Determine the [x, y] coordinate at the center of the cell enclosing the given text.  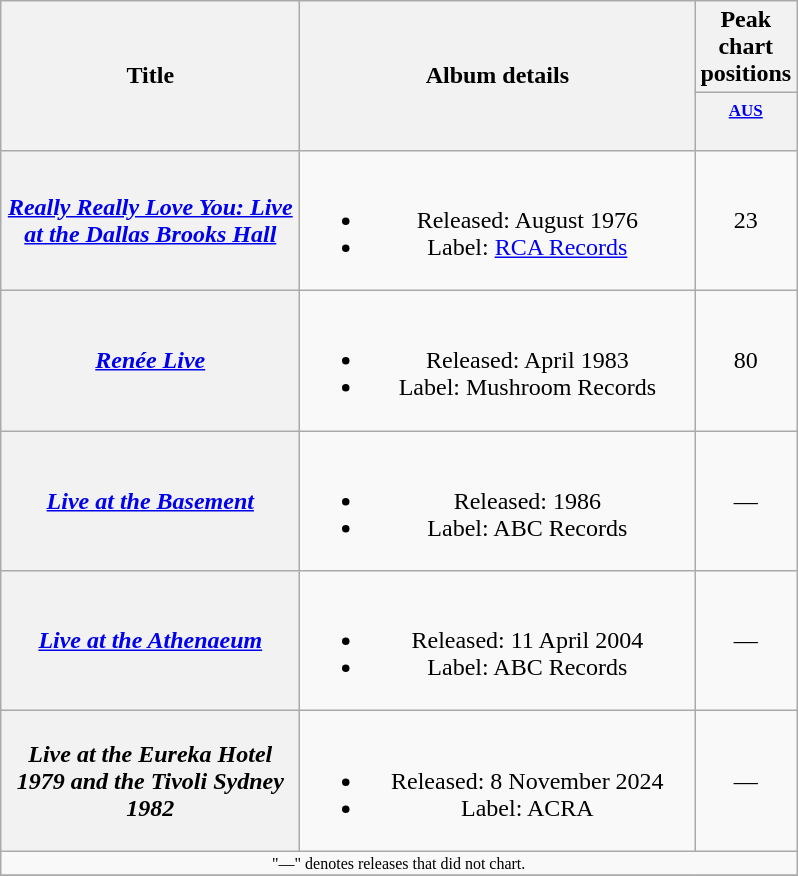
AUS [746, 122]
23 [746, 220]
Live at the Eureka Hotel 1979 and the Tivoli Sydney 1982 [150, 781]
Title [150, 76]
Live at the Athenaeum [150, 641]
80 [746, 361]
Peak chart positions [746, 47]
Released: 11 April 2004Label: ABC Records [498, 641]
Released: August 1976Label: RCA Records [498, 220]
Live at the Basement [150, 501]
Really Really Love You: Live at the Dallas Brooks Hall [150, 220]
Released: 1986Label: ABC Records [498, 501]
Released: 8 November 2024Label: ACRA [498, 781]
Album details [498, 76]
Renée Live [150, 361]
"—" denotes releases that did not chart. [399, 863]
Released: April 1983Label: Mushroom Records [498, 361]
